Determine the [x, y] coordinate at the center of the cell enclosing the given text.  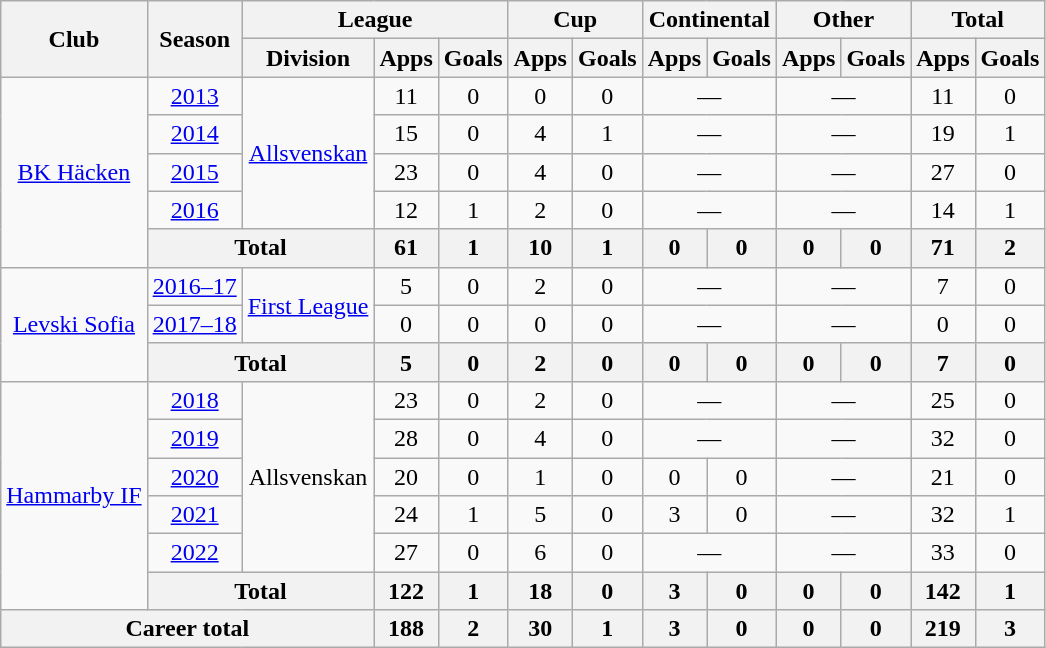
19 [943, 134]
Other [843, 20]
2016–17 [194, 286]
Hammarby IF [74, 495]
21 [943, 477]
Season [194, 39]
2022 [194, 553]
2014 [194, 134]
2021 [194, 515]
2016 [194, 210]
2019 [194, 438]
219 [943, 629]
122 [406, 591]
BK Häcken [74, 172]
Division [308, 58]
2017–18 [194, 324]
2020 [194, 477]
30 [540, 629]
24 [406, 515]
15 [406, 134]
10 [540, 248]
14 [943, 210]
Club [74, 39]
Continental [709, 20]
12 [406, 210]
6 [540, 553]
Career total [188, 629]
Levski Sofia [74, 324]
20 [406, 477]
2013 [194, 96]
18 [540, 591]
142 [943, 591]
2018 [194, 400]
2015 [194, 172]
33 [943, 553]
188 [406, 629]
61 [406, 248]
First League [308, 305]
Cup [575, 20]
71 [943, 248]
25 [943, 400]
League [375, 20]
28 [406, 438]
